Detect which cell encompasses the target text, then output its [X, Y] center coordinate. 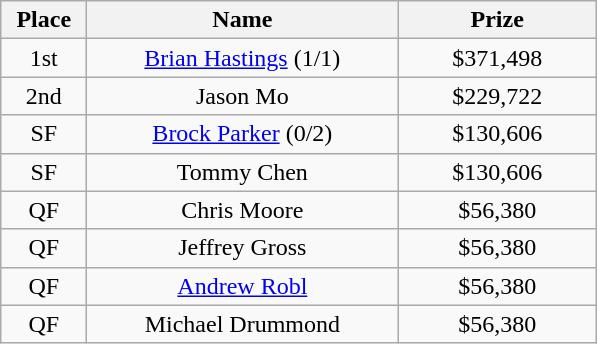
Jason Mo [242, 96]
Tommy Chen [242, 172]
2nd [44, 96]
$371,498 [498, 58]
Brock Parker (0/2) [242, 134]
Prize [498, 20]
1st [44, 58]
Chris Moore [242, 210]
Brian Hastings (1/1) [242, 58]
Place [44, 20]
Andrew Robl [242, 286]
Name [242, 20]
Jeffrey Gross [242, 248]
Michael Drummond [242, 324]
$229,722 [498, 96]
